Return the [X, Y] coordinate for the center point of the cell that contains the specified text.  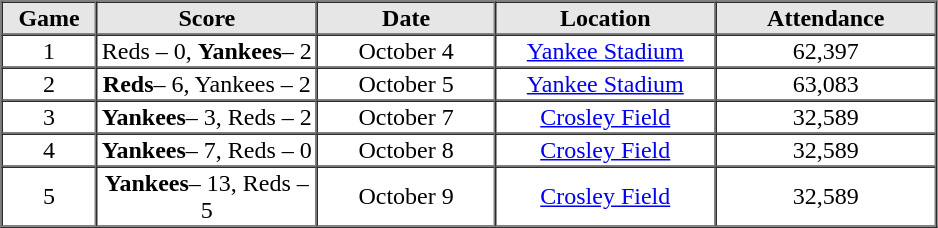
4 [50, 150]
1 [50, 50]
Score [207, 18]
Location [605, 18]
62,397 [826, 50]
Attendance [826, 18]
Reds– 6, Yankees – 2 [207, 84]
October 5 [406, 84]
October 9 [406, 196]
3 [50, 116]
Yankees– 7, Reds – 0 [207, 150]
5 [50, 196]
Date [406, 18]
October 4 [406, 50]
Reds – 0, Yankees– 2 [207, 50]
2 [50, 84]
October 7 [406, 116]
October 8 [406, 150]
63,083 [826, 84]
Game [50, 18]
Yankees– 3, Reds – 2 [207, 116]
Yankees– 13, Reds – 5 [207, 196]
